Provide the (x, y) coordinate of the cell's center where the given text is located.  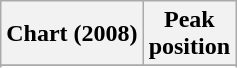
Chart (2008) (72, 34)
Peakposition (189, 34)
